Capture the cell that displays the provided text and extract its [x, y] central coordinate. 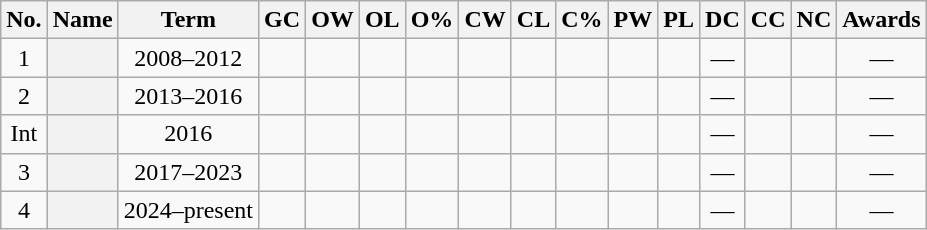
CW [485, 20]
NC [814, 20]
2017–2023 [188, 172]
3 [24, 172]
Awards [882, 20]
OW [333, 20]
O% [432, 20]
4 [24, 210]
PL [679, 20]
CL [533, 20]
2013–2016 [188, 96]
2016 [188, 134]
CC [768, 20]
2008–2012 [188, 58]
GC [282, 20]
Term [188, 20]
Int [24, 134]
OL [382, 20]
No. [24, 20]
DC [723, 20]
C% [582, 20]
2 [24, 96]
2024–present [188, 210]
Name [82, 20]
1 [24, 58]
PW [633, 20]
